Determine the (X, Y) coordinate at the center of the cell enclosing the given text.  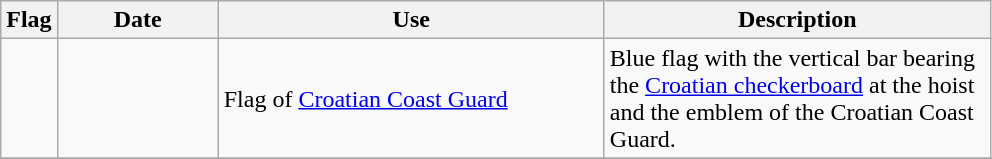
Description (797, 20)
Use (411, 20)
Blue flag with the vertical bar bearing the Croatian checkerboard at the hoist and the emblem of the Croatian Coast Guard. (797, 98)
Date (138, 20)
Flag of Croatian Coast Guard (411, 98)
Flag (29, 20)
